Locate the cell with the specified text and output its [x, y] center coordinate. 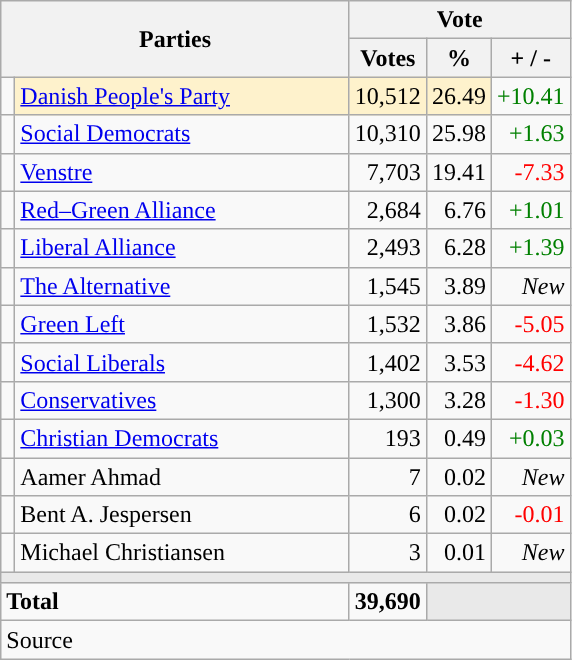
7,703 [388, 172]
+1.01 [530, 210]
Bent A. Jespersen [182, 515]
1,402 [388, 362]
1,545 [388, 286]
Vote [460, 20]
6.28 [458, 248]
Red–Green Alliance [182, 210]
0.01 [458, 553]
Parties [176, 39]
+0.03 [530, 438]
26.49 [458, 96]
6 [388, 515]
Social Democrats [182, 134]
+ / - [530, 58]
The Alternative [182, 286]
2,684 [388, 210]
Conservatives [182, 400]
7 [388, 477]
-4.62 [530, 362]
Michael Christiansen [182, 553]
39,690 [388, 602]
+10.41 [530, 96]
Danish People's Party [182, 96]
10,310 [388, 134]
19.41 [458, 172]
3.28 [458, 400]
Aamer Ahmad [182, 477]
+1.63 [530, 134]
Source [286, 640]
0.49 [458, 438]
+1.39 [530, 248]
Votes [388, 58]
-7.33 [530, 172]
-5.05 [530, 324]
Green Left [182, 324]
3.53 [458, 362]
1,300 [388, 400]
% [458, 58]
3.86 [458, 324]
1,532 [388, 324]
Venstre [182, 172]
6.76 [458, 210]
-1.30 [530, 400]
25.98 [458, 134]
Total [176, 602]
3 [388, 553]
10,512 [388, 96]
Social Liberals [182, 362]
Liberal Alliance [182, 248]
-0.01 [530, 515]
Christian Democrats [182, 438]
3.89 [458, 286]
193 [388, 438]
2,493 [388, 248]
